Output the (x, y) coordinate of the center of the cell containing the given text.  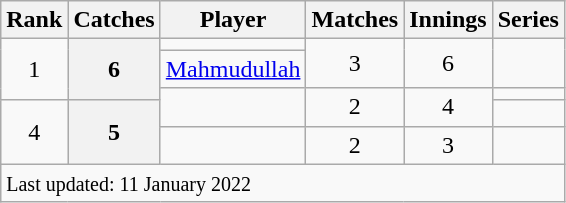
1 (34, 69)
Player (233, 20)
Series (528, 20)
Catches (114, 20)
Last updated: 11 January 2022 (283, 183)
Matches (355, 20)
Rank (34, 20)
5 (114, 132)
Mahmudullah (233, 69)
Innings (448, 20)
